Determine the [x, y] coordinate at the center of the cell enclosing the given text.  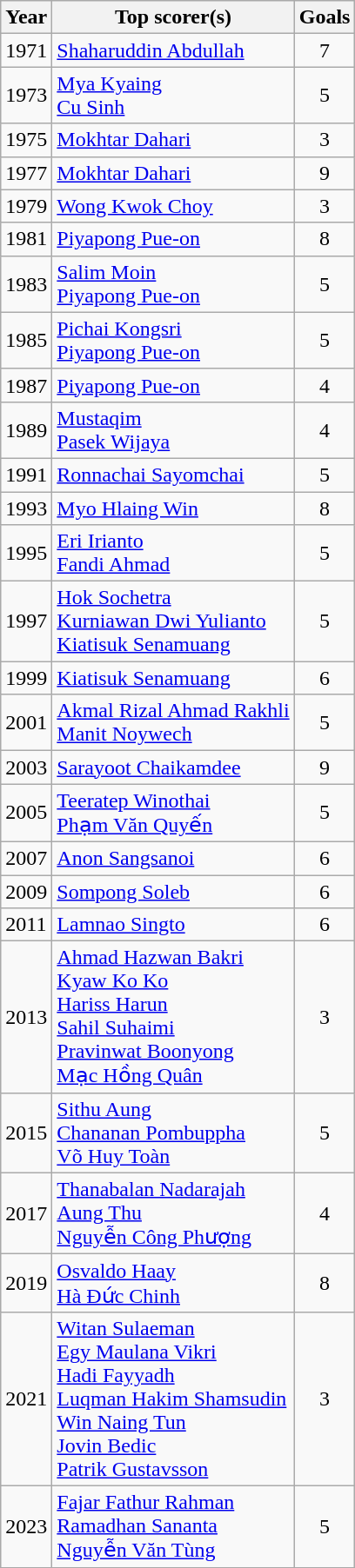
Ahmad Hazwan Bakri Kyaw Ko Ko Hariss Harun Sahil Suhaimi Pravinwat Boonyong Mạc Hồng Quân [173, 1017]
2021 [26, 1399]
2013 [26, 1017]
Year [26, 17]
Lamnao Singto [173, 925]
7 [325, 50]
Top scorer(s) [173, 17]
Sarayoot Chaikamdee [173, 767]
Fajar Fathur Rahman Ramadhan Sananta Nguyễn Văn Tùng [173, 1526]
1991 [26, 475]
Osvaldo Haay Hà Đức Chinh [173, 1283]
Thanabalan Nadarajah Aung Thu Nguyễn Công Phượng [173, 1213]
Akmal Rizal Ahmad Rakhli Manit Noywech [173, 723]
Eri Irianto Fandi Ahmad [173, 553]
1981 [26, 239]
1985 [26, 341]
1977 [26, 173]
1983 [26, 283]
Sithu Aung Chananan Pombuppha Võ Huy Toàn [173, 1133]
2003 [26, 767]
1999 [26, 678]
2023 [26, 1526]
1971 [26, 50]
Hok Sochetra Kurniawan Dwi Yulianto Kiatisuk Senamuang [173, 621]
Wong Kwok Choy [173, 206]
Kiatisuk Senamuang [173, 678]
Goals [325, 17]
Sompong Soleb [173, 891]
Anon Sangsanoi [173, 858]
2017 [26, 1213]
1989 [26, 429]
1973 [26, 96]
Witan Sulaeman Egy Maulana Vikri Hadi Fayyadh Luqman Hakim Shamsudin Win Naing Tun Jovin Bedic Patrik Gustavsson [173, 1399]
2015 [26, 1133]
2011 [26, 925]
2005 [26, 814]
1979 [26, 206]
Myo Hlaing Win [173, 508]
2009 [26, 891]
Mya Kyaing Cu Sinh [173, 96]
Teeratep Winothai Phạm Văn Quyến [173, 814]
Mustaqim Pasek Wijaya [173, 429]
2019 [26, 1283]
1975 [26, 140]
Pichai Kongsri Piyapong Pue-on [173, 341]
1995 [26, 553]
2001 [26, 723]
Salim Moin Piyapong Pue-on [173, 283]
1997 [26, 621]
1993 [26, 508]
Ronnachai Sayomchai [173, 475]
1987 [26, 385]
Shaharuddin Abdullah [173, 50]
2007 [26, 858]
